Return [X, Y] of the center of cell containing provided text 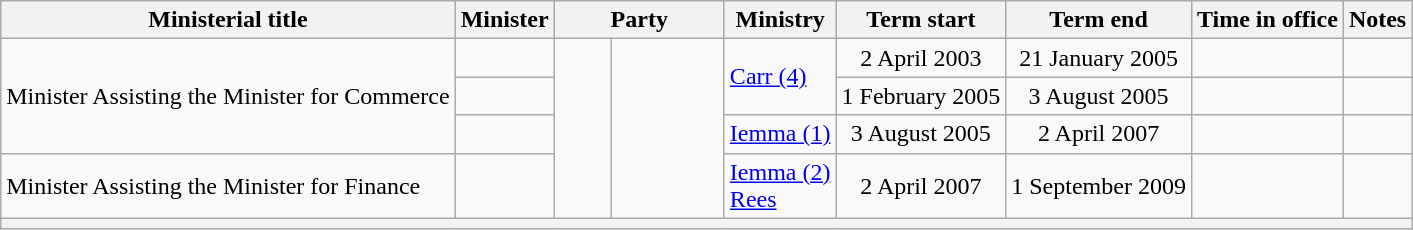
Iemma (1) [780, 134]
Term start [921, 20]
Notes [1377, 20]
Minister [504, 20]
Ministry [780, 20]
Time in office [1267, 20]
21 January 2005 [1099, 58]
Iemma (2)Rees [780, 186]
1 February 2005 [921, 96]
Party [639, 20]
Carr (4) [780, 77]
2 April 2003 [921, 58]
Term end [1099, 20]
Ministerial title [228, 20]
1 September 2009 [1099, 186]
Minister Assisting the Minister for Commerce [228, 96]
Minister Assisting the Minister for Finance [228, 186]
